Return the (x, y) coordinate for the center point of the cell that contains the specified text.  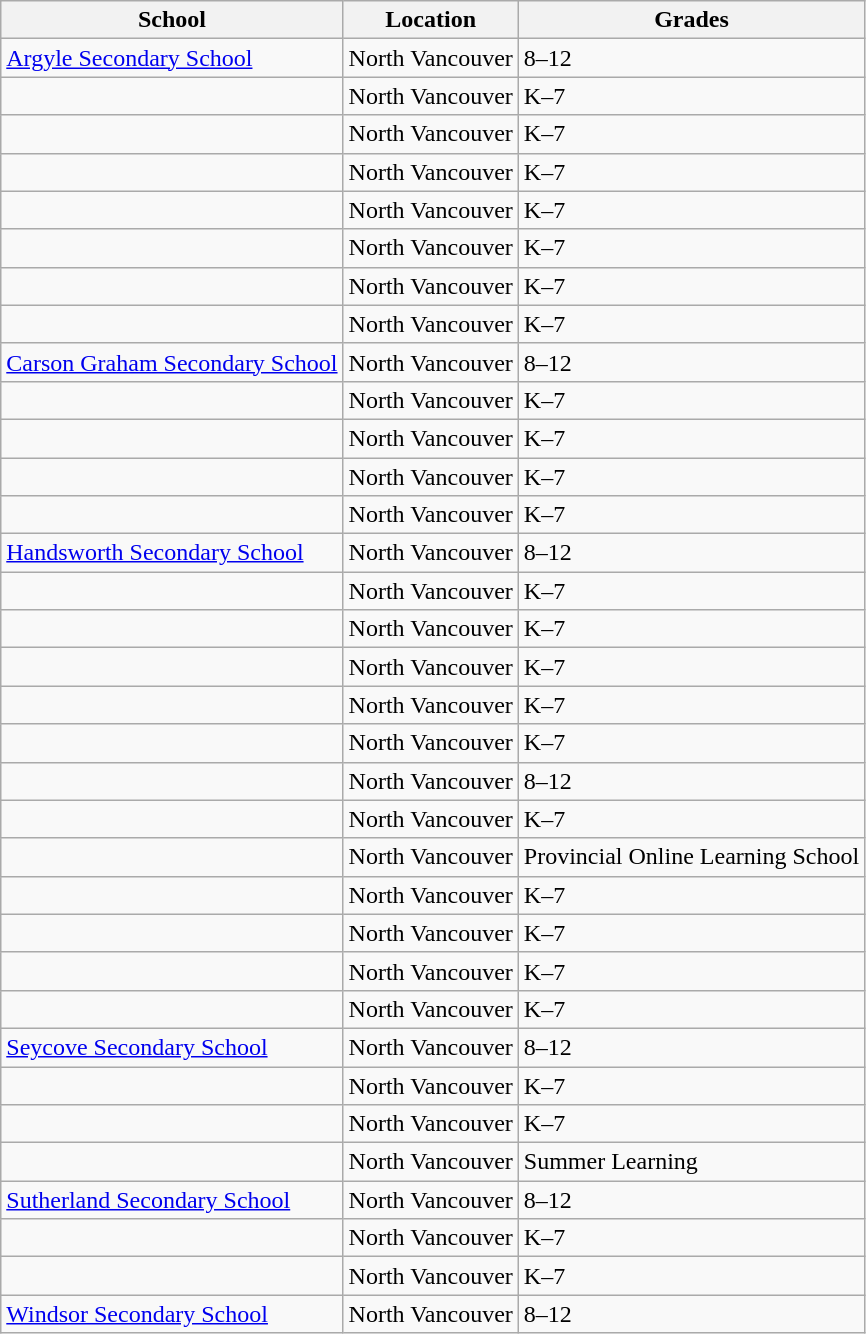
Grades (691, 20)
Handsworth Secondary School (172, 553)
Provincial Online Learning School (691, 857)
Windsor Secondary School (172, 1314)
Argyle Secondary School (172, 58)
School (172, 20)
Seycove Secondary School (172, 1047)
Location (430, 20)
Summer Learning (691, 1162)
Carson Graham Secondary School (172, 362)
Sutherland Secondary School (172, 1200)
